Capture the cell that displays the provided text and extract its [x, y] central coordinate. 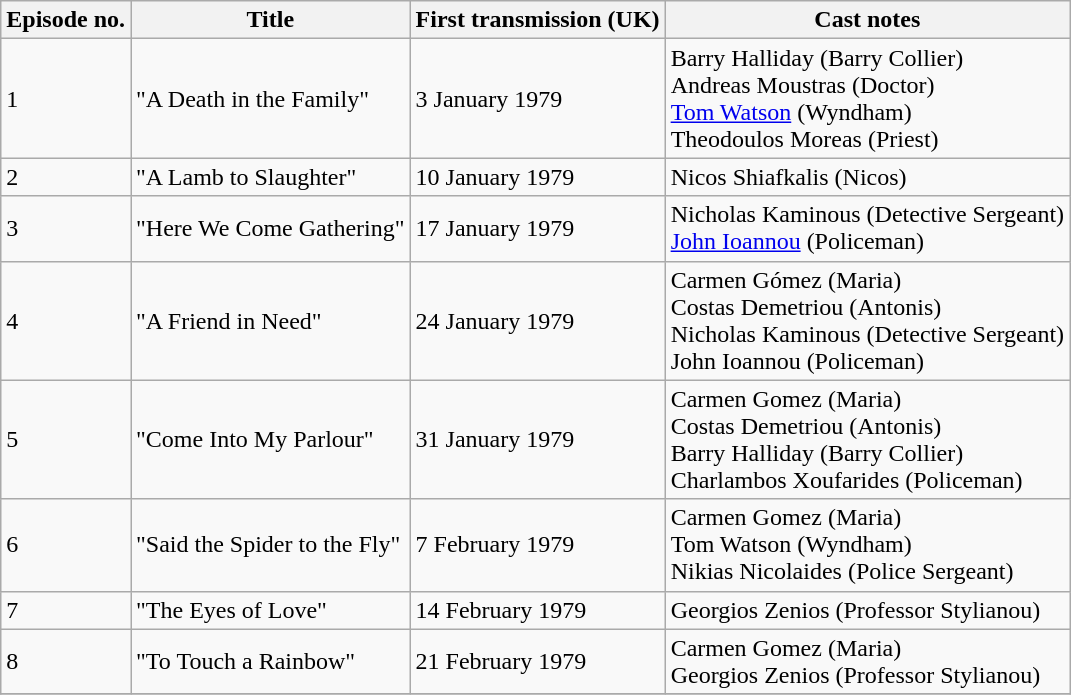
"The Eyes of Love" [271, 610]
"Here We Come Gathering" [271, 228]
1 [66, 98]
3 [66, 228]
Carmen Gomez (Maria) Georgios Zenios (Professor Stylianou) [868, 662]
"A Friend in Need" [271, 320]
31 January 1979 [538, 440]
21 February 1979 [538, 662]
24 January 1979 [538, 320]
7 February 1979 [538, 545]
Episode no. [66, 20]
17 January 1979 [538, 228]
Nicholas Kaminous (Detective Sergeant) John Ioannou (Policeman) [868, 228]
"Said the Spider to the Fly" [271, 545]
6 [66, 545]
Nicos Shiafkalis (Nicos) [868, 177]
8 [66, 662]
5 [66, 440]
Carmen Gomez (Maria) Costas Demetriou (Antonis) Barry Halliday (Barry Collier) Charlambos Xoufarides (Policeman) [868, 440]
Carmen Gómez (Maria) Costas Demetriou (Antonis) Nicholas Kaminous (Detective Sergeant) John Ioannou (Policeman) [868, 320]
Georgios Zenios (Professor Stylianou) [868, 610]
10 January 1979 [538, 177]
"A Lamb to Slaughter" [271, 177]
"To Touch a Rainbow" [271, 662]
3 January 1979 [538, 98]
Carmen Gomez (Maria) Tom Watson (Wyndham) Nikias Nicolaides (Police Sergeant) [868, 545]
Title [271, 20]
"Come Into My Parlour" [271, 440]
Barry Halliday (Barry Collier) Andreas Moustras (Doctor) Tom Watson (Wyndham) Theodoulos Moreas (Priest) [868, 98]
First transmission (UK) [538, 20]
2 [66, 177]
"A Death in the Family" [271, 98]
Cast notes [868, 20]
7 [66, 610]
4 [66, 320]
14 February 1979 [538, 610]
